Find where the given text appears and provide that cell's center as (x, y) coordinate. 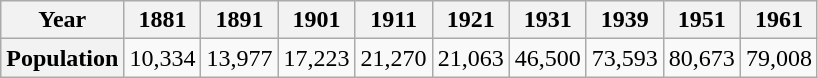
80,673 (702, 58)
21,270 (394, 58)
1901 (316, 20)
17,223 (316, 58)
1951 (702, 20)
10,334 (162, 58)
46,500 (548, 58)
13,977 (240, 58)
1931 (548, 20)
21,063 (470, 58)
1911 (394, 20)
1881 (162, 20)
Year (62, 20)
1921 (470, 20)
Population (62, 58)
1939 (624, 20)
73,593 (624, 58)
79,008 (778, 58)
1891 (240, 20)
1961 (778, 20)
